Locate the cell with the specified text and output its (X, Y) center coordinate. 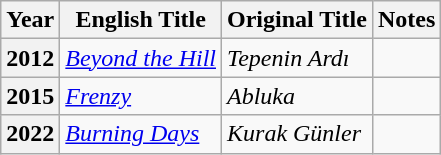
Tepenin Ardı (298, 58)
2015 (30, 96)
Year (30, 20)
Beyond the Hill (141, 58)
English Title (141, 20)
Kurak Günler (298, 134)
Frenzy (141, 96)
Abluka (298, 96)
Burning Days (141, 134)
2012 (30, 58)
Original Title (298, 20)
2022 (30, 134)
Notes (406, 20)
